From the cell containing the given text, extract its center point as (X, Y) coordinate. 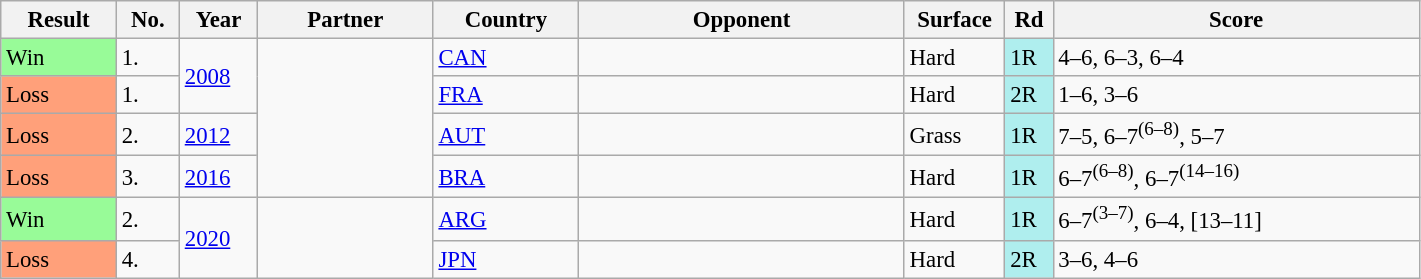
Opponent (742, 20)
2020 (218, 238)
Grass (954, 135)
2008 (218, 76)
1–6, 3–6 (1236, 95)
No. (148, 20)
4–6, 6–3, 6–4 (1236, 58)
AUT (506, 135)
Country (506, 20)
Result (59, 20)
Year (218, 20)
4. (148, 259)
3. (148, 177)
ARG (506, 219)
CAN (506, 58)
JPN (506, 259)
2016 (218, 177)
Score (1236, 20)
2012 (218, 135)
3–6, 4–6 (1236, 259)
7–5, 6–7(6–8), 5–7 (1236, 135)
BRA (506, 177)
Partner (346, 20)
6–7(3–7), 6–4, [13–11] (1236, 219)
FRA (506, 95)
Rd (1029, 20)
Surface (954, 20)
6–7(6–8), 6–7(14–16) (1236, 177)
